From the cell containing the given text, extract its center point as (x, y) coordinate. 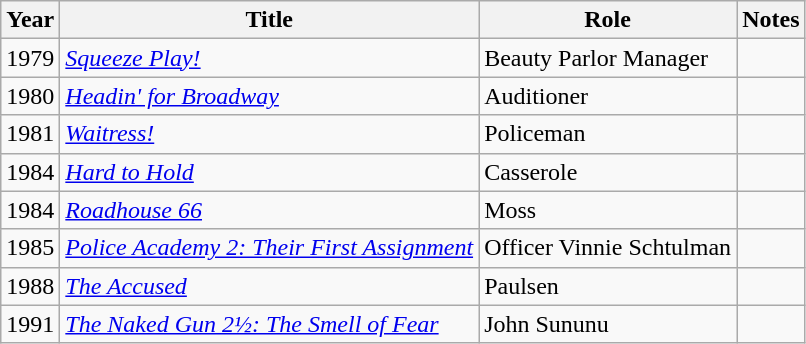
The Naked Gun 2½: The Smell of Fear (270, 324)
The Accused (270, 286)
1988 (30, 286)
Auditioner (608, 96)
1981 (30, 134)
Role (608, 20)
1979 (30, 58)
Casserole (608, 172)
1980 (30, 96)
Notes (771, 20)
Moss (608, 210)
Year (30, 20)
John Sununu (608, 324)
Officer Vinnie Schtulman (608, 248)
Police Academy 2: Their First Assignment (270, 248)
1985 (30, 248)
Paulsen (608, 286)
Squeeze Play! (270, 58)
Waitress! (270, 134)
Policeman (608, 134)
Headin' for Broadway (270, 96)
Hard to Hold (270, 172)
Roadhouse 66 (270, 210)
1991 (30, 324)
Title (270, 20)
Beauty Parlor Manager (608, 58)
